Find where the given text appears and provide that cell's center as [x, y] coordinate. 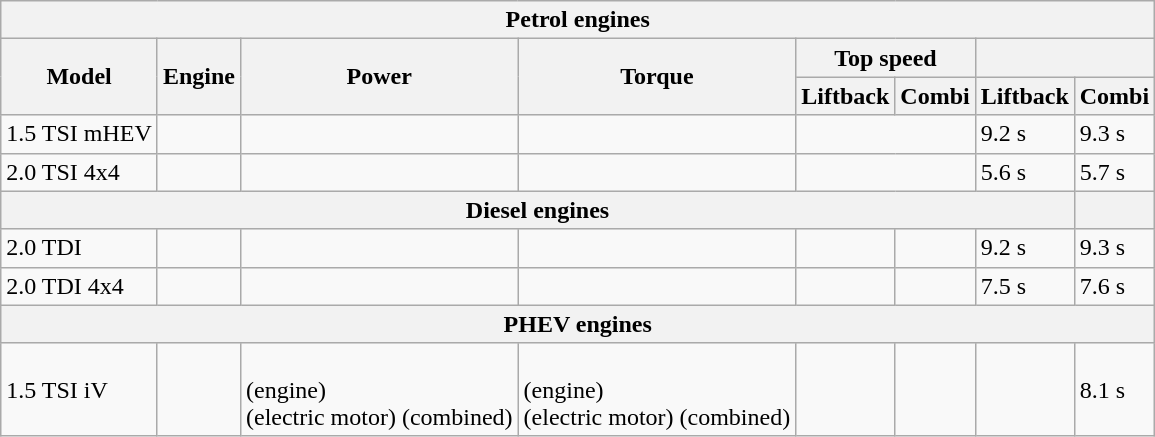
1.5 TSI mHEV [80, 134]
Diesel engines [538, 210]
2.0 TDI [80, 248]
7.5 s [1024, 286]
2.0 TDI 4x4 [80, 286]
2.0 TSI 4x4 [80, 172]
Power [379, 77]
Top speed [886, 58]
Petrol engines [578, 20]
Engine [198, 77]
Torque [657, 77]
Model [80, 77]
5.6 s [1024, 172]
1.5 TSI iV [80, 389]
7.6 s [1114, 286]
5.7 s [1114, 172]
8.1 s [1114, 389]
PHEV engines [578, 324]
